Capture the cell that displays the provided text and extract its (x, y) central coordinate. 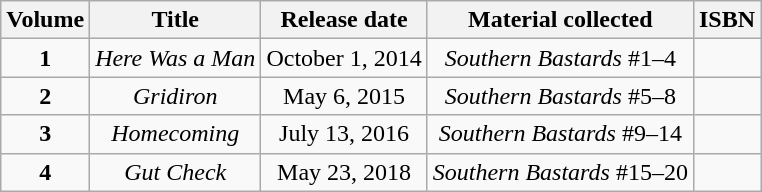
Gridiron (176, 96)
Southern Bastards #5–8 (560, 96)
Material collected (560, 20)
Southern Bastards #9–14 (560, 134)
May 6, 2015 (344, 96)
Southern Bastards #1–4 (560, 58)
Homecoming (176, 134)
2 (46, 96)
July 13, 2016 (344, 134)
Release date (344, 20)
3 (46, 134)
1 (46, 58)
May 23, 2018 (344, 172)
ISBN (726, 20)
Southern Bastards #15–20 (560, 172)
October 1, 2014 (344, 58)
4 (46, 172)
Here Was a Man (176, 58)
Gut Check (176, 172)
Volume (46, 20)
Title (176, 20)
